Provide the [x, y] coordinate of the cell's center where the given text is located.  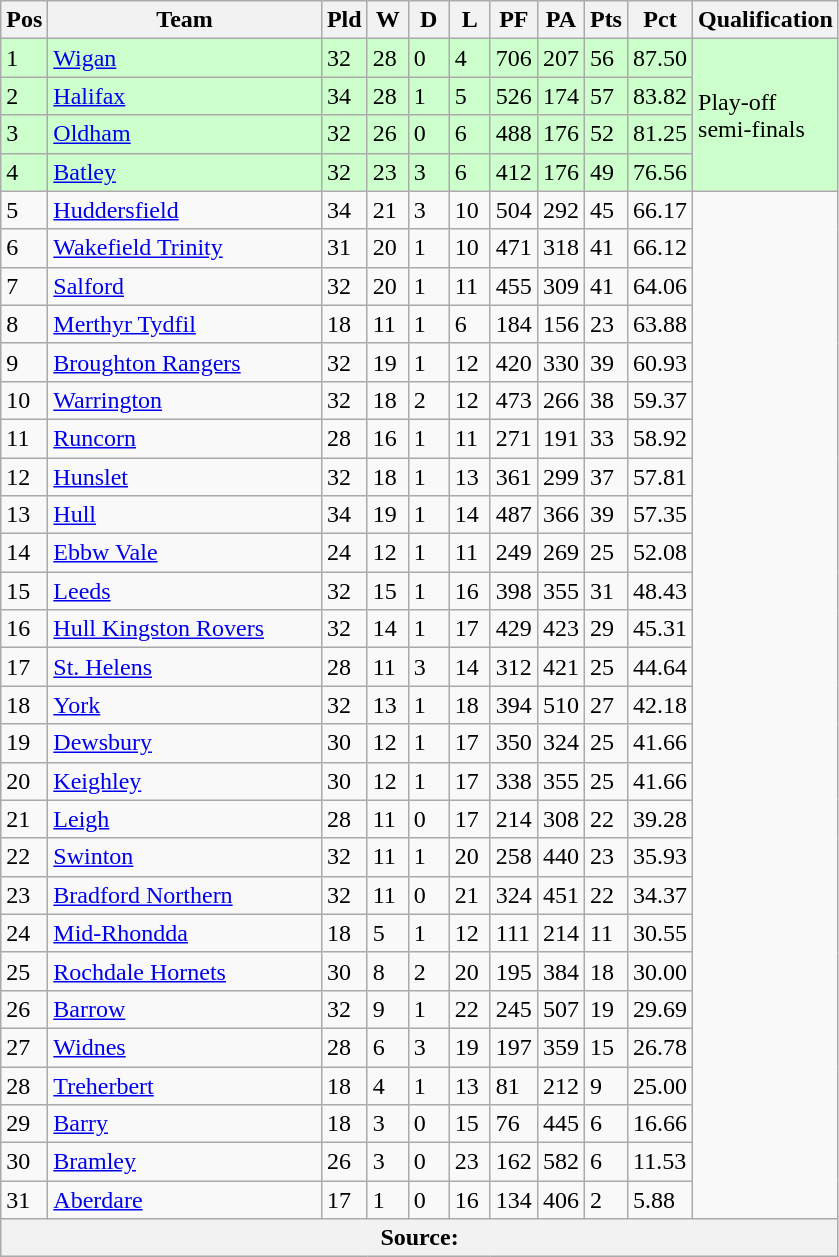
394 [514, 705]
Merthyr Tydfil [185, 324]
111 [514, 933]
39.28 [660, 819]
57 [606, 96]
87.50 [660, 58]
510 [560, 705]
488 [514, 134]
258 [514, 857]
57.81 [660, 477]
Oldham [185, 134]
318 [560, 248]
30.00 [660, 971]
Leigh [185, 819]
76 [514, 1124]
34.37 [660, 895]
359 [560, 1047]
16.66 [660, 1124]
Leeds [185, 591]
29.69 [660, 1009]
66.17 [660, 210]
195 [514, 971]
Rochdale Hornets [185, 971]
81 [514, 1085]
Ebbw Vale [185, 553]
Bramley [185, 1162]
Bradford Northern [185, 895]
Wakefield Trinity [185, 248]
PA [560, 20]
Play-off semi-finals [766, 115]
Mid-Rhondda [185, 933]
507 [560, 1009]
35.93 [660, 857]
471 [514, 248]
Hunslet [185, 477]
York [185, 705]
526 [514, 96]
398 [514, 591]
76.56 [660, 172]
338 [514, 781]
52.08 [660, 553]
312 [514, 667]
412 [514, 172]
473 [514, 400]
30.55 [660, 933]
212 [560, 1085]
Broughton Rangers [185, 362]
56 [606, 58]
Huddersfield [185, 210]
Source: [420, 1238]
Pts [606, 20]
249 [514, 553]
Hull Kingston Rovers [185, 629]
5.88 [660, 1200]
25.00 [660, 1085]
Team [185, 20]
83.82 [660, 96]
309 [560, 286]
197 [514, 1047]
38 [606, 400]
191 [560, 438]
Wigan [185, 58]
49 [606, 172]
Widnes [185, 1047]
Barry [185, 1124]
L [470, 20]
455 [514, 286]
174 [560, 96]
440 [560, 857]
Runcorn [185, 438]
44.64 [660, 667]
330 [560, 362]
64.06 [660, 286]
Pos [24, 20]
Qualification [766, 20]
423 [560, 629]
W [388, 20]
45.31 [660, 629]
58.92 [660, 438]
11.53 [660, 1162]
162 [514, 1162]
26.78 [660, 1047]
134 [514, 1200]
Keighley [185, 781]
269 [560, 553]
81.25 [660, 134]
Swinton [185, 857]
429 [514, 629]
207 [560, 58]
361 [514, 477]
445 [560, 1124]
156 [560, 324]
St. Helens [185, 667]
420 [514, 362]
48.43 [660, 591]
Pct [660, 20]
57.35 [660, 515]
42.18 [660, 705]
59.37 [660, 400]
504 [514, 210]
299 [560, 477]
Pld [344, 20]
Barrow [185, 1009]
Dewsbury [185, 743]
33 [606, 438]
366 [560, 515]
63.88 [660, 324]
Batley [185, 172]
Salford [185, 286]
Hull [185, 515]
266 [560, 400]
52 [606, 134]
45 [606, 210]
Aberdare [185, 1200]
292 [560, 210]
60.93 [660, 362]
7 [24, 286]
245 [514, 1009]
PF [514, 20]
271 [514, 438]
406 [560, 1200]
Warrington [185, 400]
184 [514, 324]
308 [560, 819]
37 [606, 477]
582 [560, 1162]
Treherbert [185, 1085]
487 [514, 515]
706 [514, 58]
421 [560, 667]
350 [514, 743]
384 [560, 971]
451 [560, 895]
Halifax [185, 96]
D [428, 20]
66.12 [660, 248]
